Pinpoint the cell where the given text exists, returning its [x, y] midpoint coordinate. 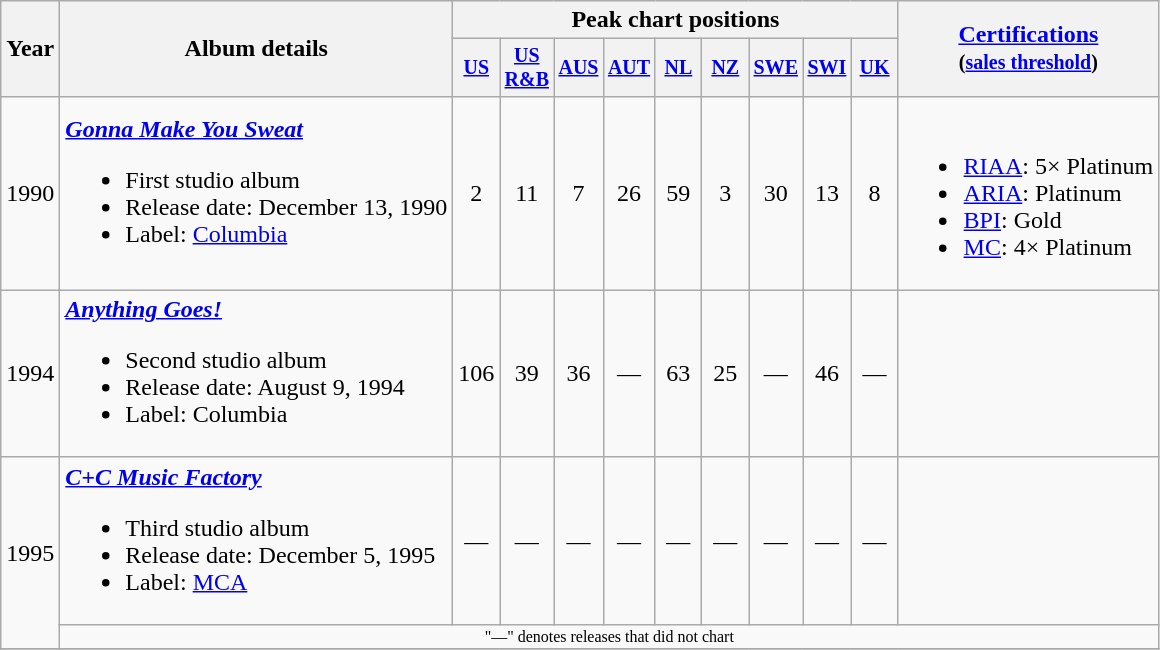
46 [827, 374]
1994 [30, 374]
SWI [827, 68]
C+C Music FactoryThird studio albumRelease date: December 5, 1995Label: MCA [256, 540]
2 [476, 193]
"—" denotes releases that did not chart [610, 636]
Peak chart positions [676, 20]
1995 [30, 552]
1990 [30, 193]
3 [726, 193]
25 [726, 374]
59 [678, 193]
106 [476, 374]
AUT [629, 68]
US R&B [527, 68]
11 [527, 193]
26 [629, 193]
36 [578, 374]
SWE [776, 68]
UK [874, 68]
NL [678, 68]
US [476, 68]
8 [874, 193]
39 [527, 374]
RIAA: 5× PlatinumARIA: PlatinumBPI: GoldMC: 4× Platinum [1028, 193]
63 [678, 374]
Anything Goes!Second studio albumRelease date: August 9, 1994Label: Columbia [256, 374]
Year [30, 49]
AUS [578, 68]
Certifications(sales threshold) [1028, 49]
Gonna Make You SweatFirst studio albumRelease date: December 13, 1990Label: Columbia [256, 193]
30 [776, 193]
Album details [256, 49]
13 [827, 193]
NZ [726, 68]
7 [578, 193]
